Capture the cell that displays the provided text and extract its [x, y] central coordinate. 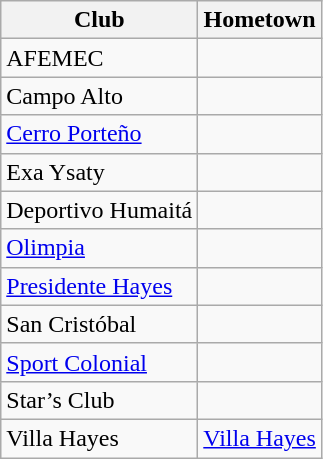
Star’s Club [100, 400]
Campo Alto [100, 96]
Hometown [260, 20]
Club [100, 20]
San Cristóbal [100, 324]
Cerro Porteño [100, 134]
Sport Colonial [100, 362]
AFEMEC [100, 58]
Olimpia [100, 248]
Presidente Hayes [100, 286]
Exa Ysaty [100, 172]
Deportivo Humaitá [100, 210]
